From the cell containing the given text, extract its center point as [X, Y] coordinate. 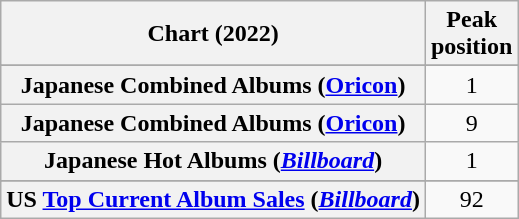
92 [471, 199]
US Top Current Album Sales (Billboard) [214, 199]
Peakposition [471, 34]
Japanese Hot Albums (Billboard) [214, 161]
9 [471, 123]
Chart (2022) [214, 34]
